Return (x, y) of the center of cell containing provided text 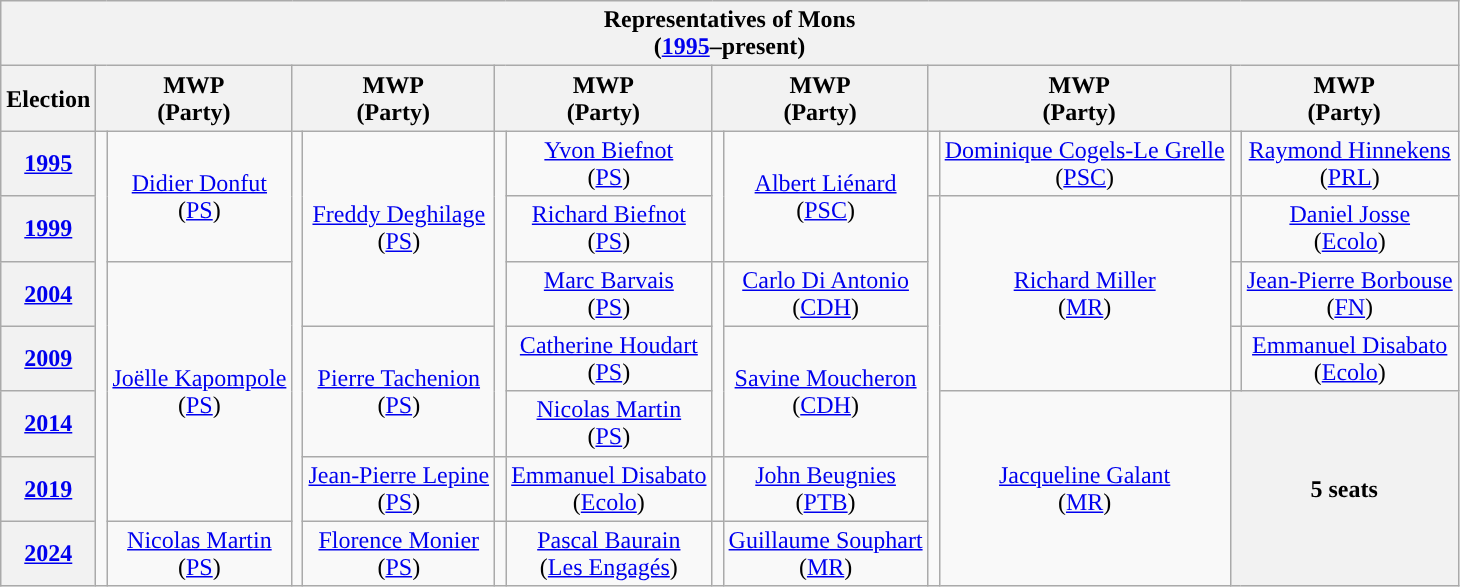
Daniel Josse(Ecolo) (1350, 228)
Dominique Cogels-Le Grelle(PSC) (1084, 164)
Carlo Di Antonio(CDH) (826, 294)
2019 (48, 488)
Joëlle Kapompole(PS) (200, 391)
Jacqueline Galant(MR) (1084, 488)
Jean-Pierre Borbouse(FN) (1350, 294)
2009 (48, 358)
Yvon Biefnot(PS) (609, 164)
Jean-Pierre Lepine(PS) (399, 488)
2014 (48, 424)
Raymond Hinnekens(PRL) (1350, 164)
Florence Monier(PS) (399, 554)
Didier Donfut(PS) (200, 196)
Freddy Deghilage(PS) (399, 228)
2004 (48, 294)
5 seats (1344, 488)
Savine Moucheron(CDH) (826, 391)
Guillaume Souphart(MR) (826, 554)
1999 (48, 228)
Richard Miller(MR) (1084, 294)
Representatives of Mons(1995–present) (730, 34)
Catherine Houdart(PS) (609, 358)
Richard Biefnot(PS) (609, 228)
1995 (48, 164)
Election (48, 98)
2024 (48, 554)
Pascal Baurain(Les Engagés) (609, 554)
Pierre Tachenion(PS) (399, 391)
Albert Liénard(PSC) (826, 196)
Marc Barvais(PS) (609, 294)
John Beugnies(PTB) (826, 488)
